For the text-containing cell, return its midpoint in [x, y] coordinate format. 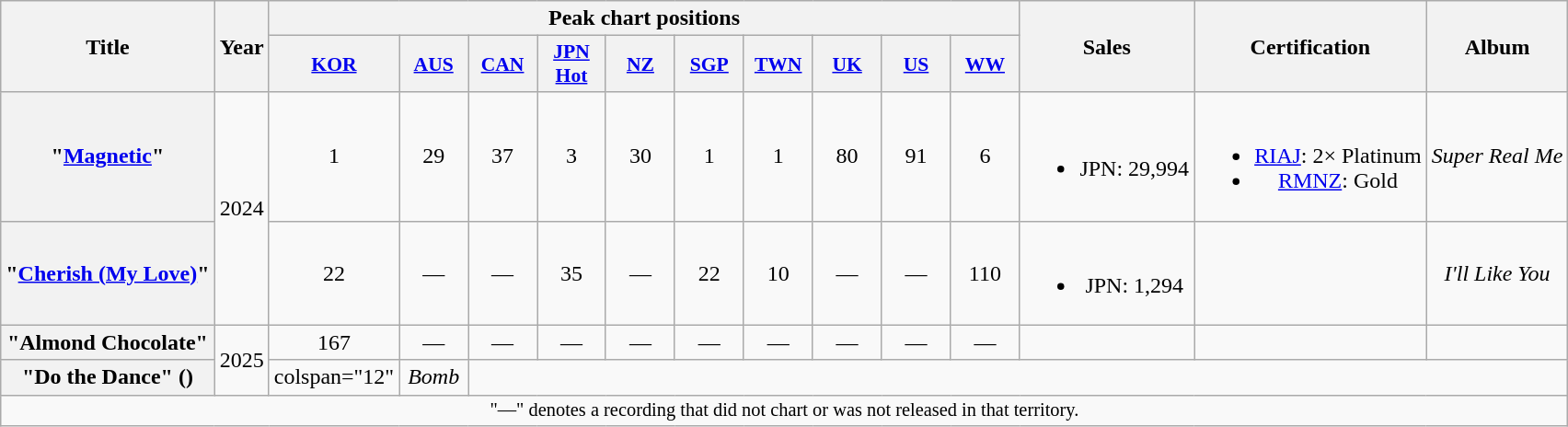
TWN [778, 64]
JPNHot [572, 64]
KOR [334, 64]
"—" denotes a recording that did not chart or was not released in that territory. [784, 410]
35 [572, 272]
US [917, 64]
3 [572, 156]
Certification [1310, 46]
110 [985, 272]
30 [640, 156]
Peak chart positions [644, 18]
91 [917, 156]
"Do the Dance" () [108, 377]
"Cherish (My Love)" [108, 272]
I'll Like You [1497, 272]
Title [108, 46]
167 [334, 342]
80 [847, 156]
2024 [241, 208]
37 [502, 156]
Album [1497, 46]
WW [985, 64]
JPN: 29,994 [1107, 156]
colspan="12" [334, 377]
RIAJ: 2× PlatinumRMNZ: Gold [1310, 156]
"Almond Chocolate" [108, 342]
CAN [502, 64]
Bomb [434, 377]
Sales [1107, 46]
6 [985, 156]
JPN: 1,294 [1107, 272]
SGP [709, 64]
AUS [434, 64]
29 [434, 156]
2025 [241, 360]
Super Real Me [1497, 156]
NZ [640, 64]
"Magnetic" [108, 156]
Year [241, 46]
10 [778, 272]
UK [847, 64]
